Capture the cell that displays the provided text and extract its [X, Y] central coordinate. 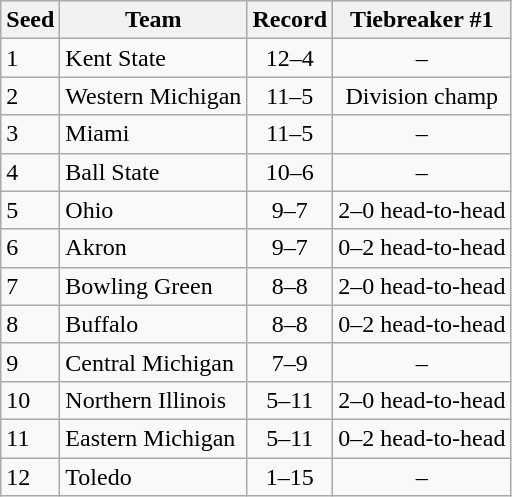
5 [30, 210]
Akron [154, 248]
4 [30, 172]
10–6 [290, 172]
7 [30, 286]
Kent State [154, 58]
12–4 [290, 58]
Division champ [422, 96]
6 [30, 248]
Record [290, 20]
8 [30, 324]
Team [154, 20]
1 [30, 58]
Eastern Michigan [154, 438]
2 [30, 96]
10 [30, 400]
Toledo [154, 477]
Western Michigan [154, 96]
Tiebreaker #1 [422, 20]
Buffalo [154, 324]
Seed [30, 20]
Northern Illinois [154, 400]
Miami [154, 134]
Central Michigan [154, 362]
Bowling Green [154, 286]
3 [30, 134]
Ohio [154, 210]
9 [30, 362]
11 [30, 438]
12 [30, 477]
7–9 [290, 362]
Ball State [154, 172]
1–15 [290, 477]
